Output the [x, y] coordinate of the center of the cell containing the given text.  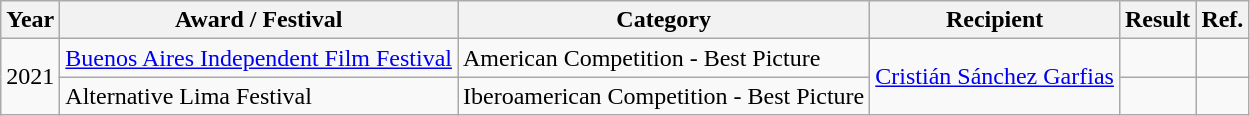
American Competition - Best Picture [664, 58]
Recipient [995, 20]
Year [30, 20]
Buenos Aires Independent Film Festival [259, 58]
Category [664, 20]
2021 [30, 77]
Alternative Lima Festival [259, 96]
Result [1157, 20]
Cristián Sánchez Garfias [995, 77]
Ref. [1222, 20]
Award / Festival [259, 20]
Iberoamerican Competition - Best Picture [664, 96]
